Search for the cell housing the specified text and yield its [x, y] center coordinate. 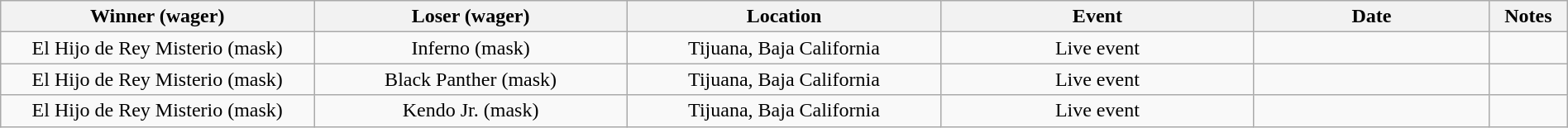
Loser (wager) [471, 17]
Notes [1528, 17]
Kendo Jr. (mask) [471, 111]
Winner (wager) [157, 17]
Date [1371, 17]
Location [784, 17]
Black Panther (mask) [471, 79]
Inferno (mask) [471, 48]
Event [1097, 17]
